Return the [x, y] coordinate for the center point of the cell that contains the specified text.  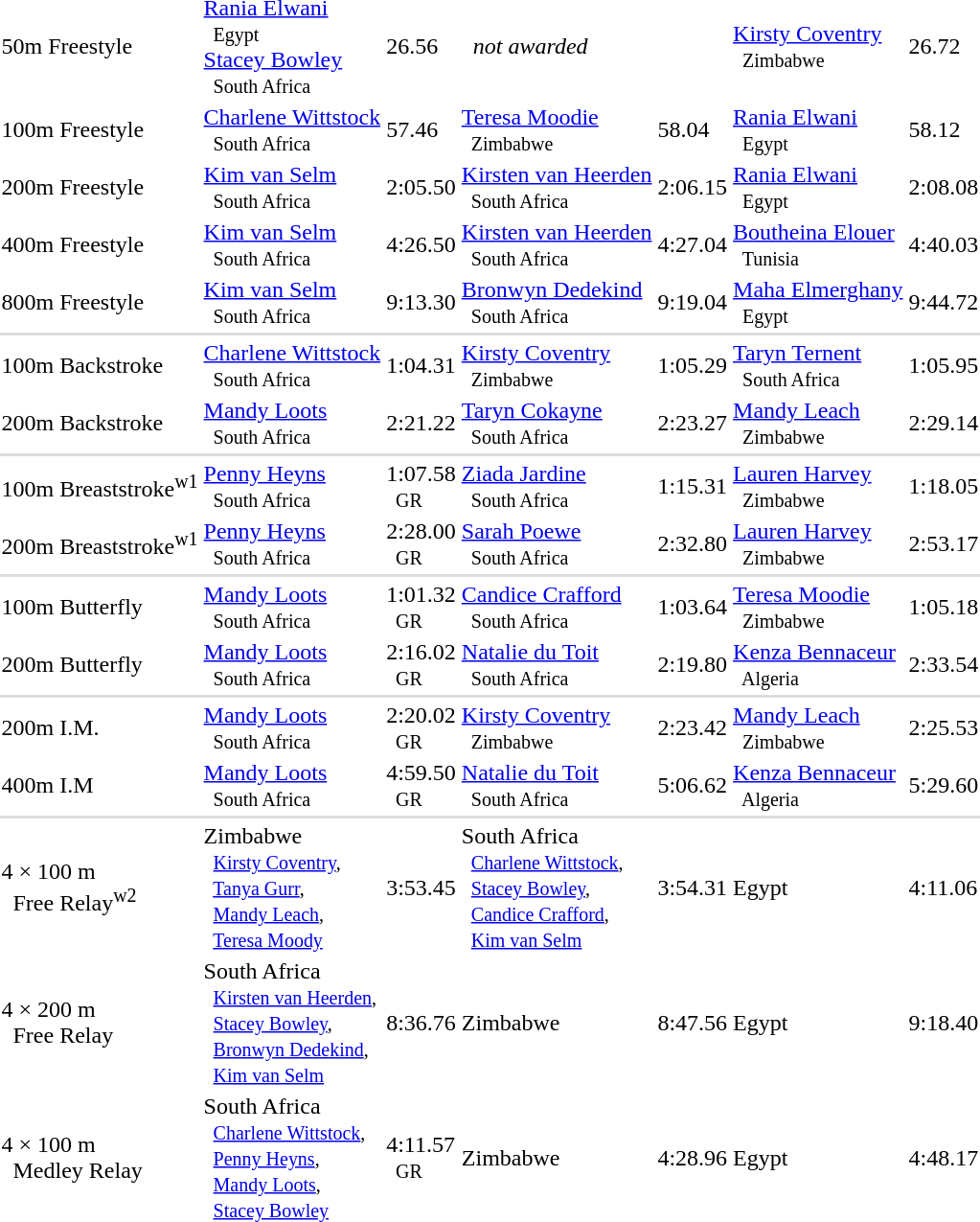
9:44.72 [944, 303]
1:18.05 [944, 487]
2:25.53 [944, 728]
2:16.02 GR [422, 665]
Maha Elmerghany Egypt [818, 303]
South Africa Charlene Wittstock, Stacey Bowley, Candice Crafford, Kim van Selm [557, 888]
4:11.06 [944, 888]
400m Freestyle [100, 245]
800m Freestyle [100, 303]
2:53.17 [944, 544]
100m Freestyle [100, 130]
9:18.40 [944, 1023]
100m Butterfly [100, 608]
1:04.31 [422, 366]
1:05.95 [944, 366]
2:19.80 [693, 665]
Ziada Jardine South Africa [557, 487]
Sarah Poewe South Africa [557, 544]
2:29.14 [944, 424]
2:20.02 GR [422, 728]
2:32.80 [693, 544]
Taryn Ternent South Africa [818, 366]
58.04 [693, 130]
200m Freestyle [100, 188]
1:01.32 GR [422, 608]
3:53.45 [422, 888]
2:08.08 [944, 188]
57.46 [422, 130]
4:26.50 [422, 245]
1:05.29 [693, 366]
2:05.50 [422, 188]
200m Breaststrokew1 [100, 544]
200m I.M. [100, 728]
2:23.27 [693, 424]
Zimbabwe [557, 1023]
5:06.62 [693, 786]
1:05.18 [944, 608]
9:19.04 [693, 303]
4:40.03 [944, 245]
8:36.76 [422, 1023]
200m Butterfly [100, 665]
4 × 100 m Free Relayw2 [100, 888]
2:06.15 [693, 188]
4:59.50 GR [422, 786]
1:03.64 [693, 608]
8:47.56 [693, 1023]
9:13.30 [422, 303]
58.12 [944, 130]
4:27.04 [693, 245]
2:33.54 [944, 665]
3:54.31 [693, 888]
100m Backstroke [100, 366]
Bronwyn Dedekind South Africa [557, 303]
2:23.42 [693, 728]
Zimbabwe Kirsty Coventry, Tanya Gurr, Mandy Leach, Teresa Moody [292, 888]
200m Backstroke [100, 424]
400m I.M [100, 786]
1:07.58 GR [422, 487]
5:29.60 [944, 786]
South Africa Kirsten van Heerden, Stacey Bowley, Bronwyn Dedekind, Kim van Selm [292, 1023]
Taryn Cokayne South Africa [557, 424]
100m Breaststrokew1 [100, 487]
Boutheina Elouer Tunisia [818, 245]
2:28.00 GR [422, 544]
1:15.31 [693, 487]
4 × 200 m Free Relay [100, 1023]
Candice Crafford South Africa [557, 608]
2:21.22 [422, 424]
